For the text-containing cell, return its midpoint in [x, y] coordinate format. 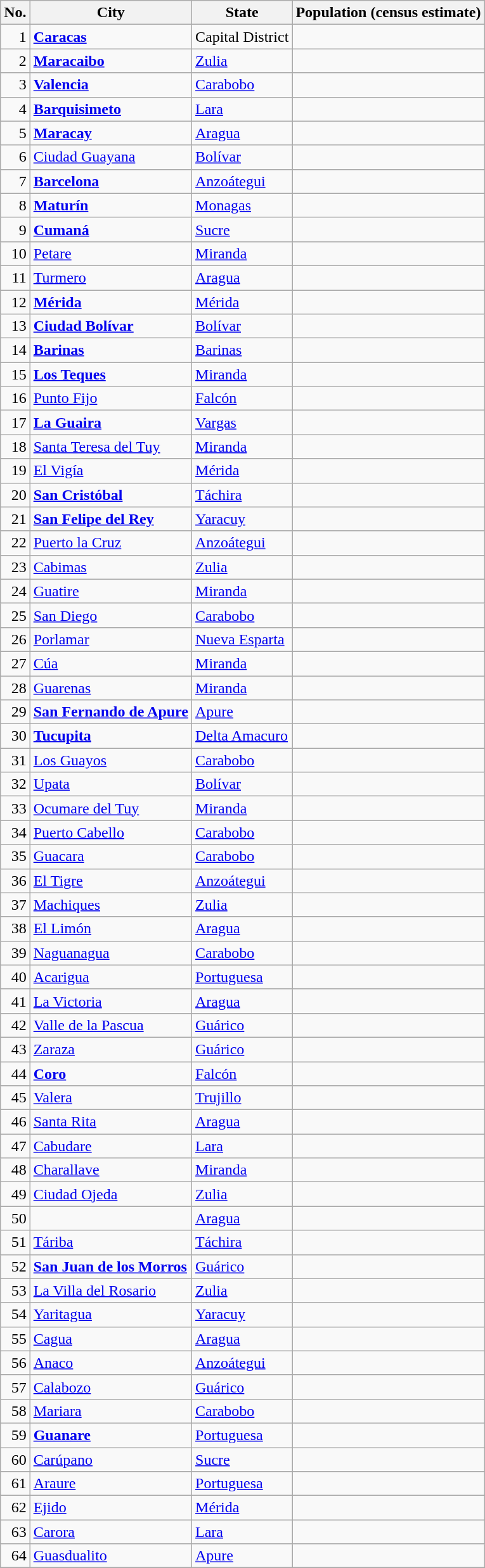
El Vigía [110, 471]
53 [15, 1291]
Cabudare [110, 1146]
Carora [110, 1532]
2 [15, 61]
36 [15, 881]
55 [15, 1339]
5 [15, 133]
Los Guayos [110, 760]
62 [15, 1508]
35 [15, 857]
La Guaira [110, 423]
No. [15, 13]
Porlamar [110, 639]
Ciudad Ojeda [110, 1194]
Acarigua [110, 977]
61 [15, 1484]
Táriba [110, 1242]
Petare [110, 253]
Cabimas [110, 567]
54 [15, 1315]
40 [15, 977]
29 [15, 712]
49 [15, 1194]
La Villa del Rosario [110, 1291]
Yaritagua [110, 1315]
Araure [110, 1484]
Guarenas [110, 687]
Los Teques [110, 374]
48 [15, 1170]
Santa Rita [110, 1122]
Barcelona [110, 181]
58 [15, 1411]
9 [15, 229]
47 [15, 1146]
Anaco [110, 1363]
Upata [110, 784]
Santa Teresa del Tuy [110, 447]
6 [15, 157]
Ciudad Guayana [110, 157]
50 [15, 1218]
27 [15, 663]
16 [15, 398]
57 [15, 1387]
Guanare [110, 1435]
Machiques [110, 905]
Turmero [110, 277]
41 [15, 1001]
Trujillo [242, 1098]
42 [15, 1025]
56 [15, 1363]
43 [15, 1049]
Valle de la Pascua [110, 1025]
Punto Fijo [110, 398]
30 [15, 736]
38 [15, 929]
Population (census estimate) [388, 13]
El Limón [110, 929]
Maracay [110, 133]
Guatire [110, 591]
Tucupita [110, 736]
44 [15, 1074]
20 [15, 495]
Capital District [242, 37]
Mariara [110, 1411]
Zaraza [110, 1049]
Charallave [110, 1170]
15 [15, 374]
31 [15, 760]
San Felipe del Rey [110, 519]
37 [15, 905]
Puerto Cabello [110, 832]
Nueva Esparta [242, 639]
17 [15, 423]
Caracas [110, 37]
12 [15, 302]
Guacara [110, 857]
San Fernando de Apure [110, 712]
24 [15, 591]
Ocumare del Tuy [110, 808]
32 [15, 784]
Cumaná [110, 229]
Vargas [242, 423]
Cúa [110, 663]
Maracaibo [110, 61]
San Diego [110, 615]
26 [15, 639]
10 [15, 253]
Cagua [110, 1339]
Maturín [110, 205]
Calabozo [110, 1387]
21 [15, 519]
San Juan de los Morros [110, 1266]
Naguanagua [110, 953]
Delta Amacuro [242, 736]
11 [15, 277]
Carúpano [110, 1459]
3 [15, 85]
Valera [110, 1098]
El Tigre [110, 881]
59 [15, 1435]
46 [15, 1122]
22 [15, 543]
8 [15, 205]
Valencia [110, 85]
51 [15, 1242]
State [242, 13]
33 [15, 808]
4 [15, 109]
45 [15, 1098]
19 [15, 471]
28 [15, 687]
63 [15, 1532]
7 [15, 181]
Monagas [242, 205]
52 [15, 1266]
60 [15, 1459]
18 [15, 447]
City [110, 13]
14 [15, 350]
39 [15, 953]
13 [15, 326]
Puerto la Cruz [110, 543]
La Victoria [110, 1001]
Coro [110, 1074]
San Cristóbal [110, 495]
Barquisimeto [110, 109]
Ejido [110, 1508]
23 [15, 567]
34 [15, 832]
Guasdualito [110, 1556]
Ciudad Bolívar [110, 326]
1 [15, 37]
64 [15, 1556]
25 [15, 615]
